Return [x, y] of the center of cell containing provided text 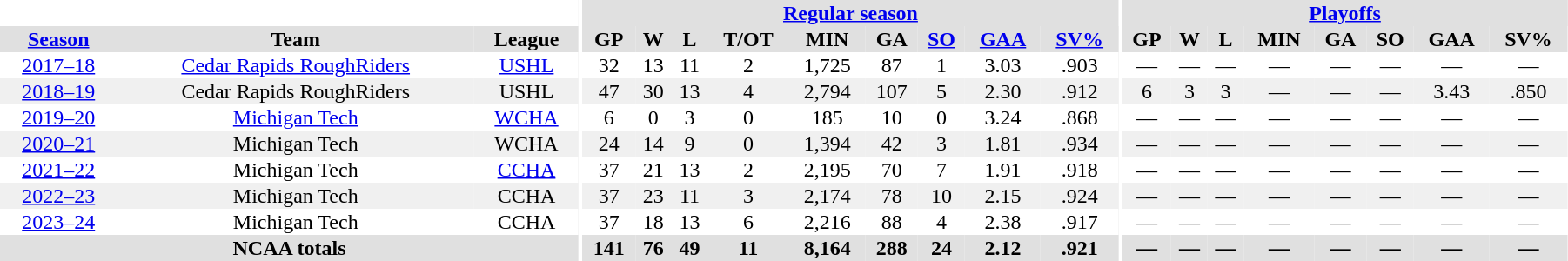
2017–18 [58, 65]
Regular season [851, 13]
.934 [1079, 144]
.912 [1079, 91]
70 [892, 170]
3.43 [1451, 91]
14 [653, 144]
49 [690, 248]
2,195 [828, 170]
.924 [1079, 196]
2020–21 [58, 144]
Team [296, 39]
1.81 [1002, 144]
2.38 [1002, 222]
47 [609, 91]
2023–24 [58, 222]
9 [690, 144]
T/OT [748, 39]
League [526, 39]
2,216 [828, 222]
2.12 [1002, 248]
2.15 [1002, 196]
2.30 [1002, 91]
87 [892, 65]
2,794 [828, 91]
3.24 [1002, 117]
78 [892, 196]
3.03 [1002, 65]
8,164 [828, 248]
21 [653, 170]
5 [941, 91]
30 [653, 91]
288 [892, 248]
107 [892, 91]
1.91 [1002, 170]
1 [941, 65]
.850 [1528, 91]
7 [941, 170]
NCAA totals [289, 248]
Season [58, 39]
88 [892, 222]
23 [653, 196]
141 [609, 248]
2019–20 [58, 117]
32 [609, 65]
18 [653, 222]
.918 [1079, 170]
76 [653, 248]
1,394 [828, 144]
.903 [1079, 65]
2018–19 [58, 91]
42 [892, 144]
2022–23 [58, 196]
.868 [1079, 117]
185 [828, 117]
.917 [1079, 222]
2021–22 [58, 170]
1,725 [828, 65]
Playoffs [1345, 13]
2,174 [828, 196]
.921 [1079, 248]
